Capture the cell that displays the provided text and extract its [x, y] central coordinate. 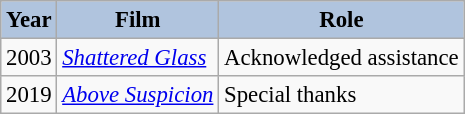
Acknowledged assistance [342, 58]
Year [29, 20]
Above Suspicion [138, 95]
Shattered Glass [138, 58]
2003 [29, 58]
Film [138, 20]
Special thanks [342, 95]
2019 [29, 95]
Role [342, 20]
